From the cell containing the given text, extract its center point as (x, y) coordinate. 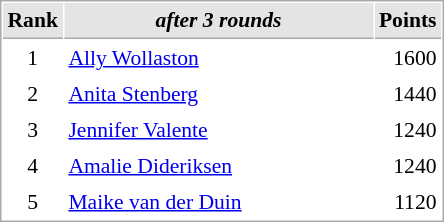
after 3 rounds (218, 21)
Ally Wollaston (218, 57)
1120 (408, 201)
Rank (32, 21)
Points (408, 21)
Amalie Dideriksen (218, 165)
1600 (408, 57)
2 (32, 93)
Jennifer Valente (218, 129)
Maike van der Duin (218, 201)
1 (32, 57)
Anita Stenberg (218, 93)
1440 (408, 93)
4 (32, 165)
5 (32, 201)
3 (32, 129)
